Search for the cell housing the specified text and yield its [x, y] center coordinate. 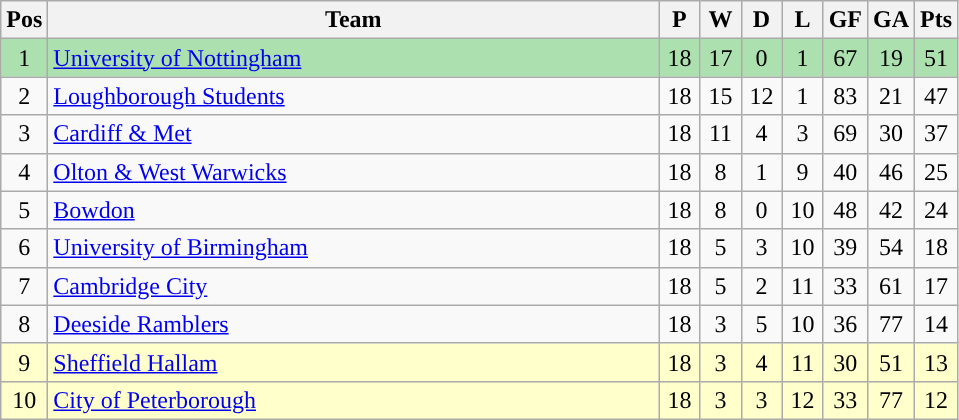
Cambridge City [354, 286]
40 [845, 172]
48 [845, 210]
Team [354, 20]
46 [892, 172]
L [802, 20]
Pts [936, 20]
67 [845, 58]
61 [892, 286]
Cardiff & Met [354, 134]
Loughborough Students [354, 96]
W [720, 20]
6 [24, 248]
City of Peterborough [354, 400]
University of Birmingham [354, 248]
13 [936, 362]
69 [845, 134]
47 [936, 96]
37 [936, 134]
Olton & West Warwicks [354, 172]
P [680, 20]
39 [845, 248]
54 [892, 248]
15 [720, 96]
GF [845, 20]
14 [936, 324]
7 [24, 286]
21 [892, 96]
36 [845, 324]
83 [845, 96]
Bowdon [354, 210]
Deeside Ramblers [354, 324]
42 [892, 210]
University of Nottingham [354, 58]
25 [936, 172]
D [762, 20]
19 [892, 58]
Sheffield Hallam [354, 362]
GA [892, 20]
24 [936, 210]
Pos [24, 20]
